Return the [x, y] coordinate for the center point of the cell that contains the specified text.  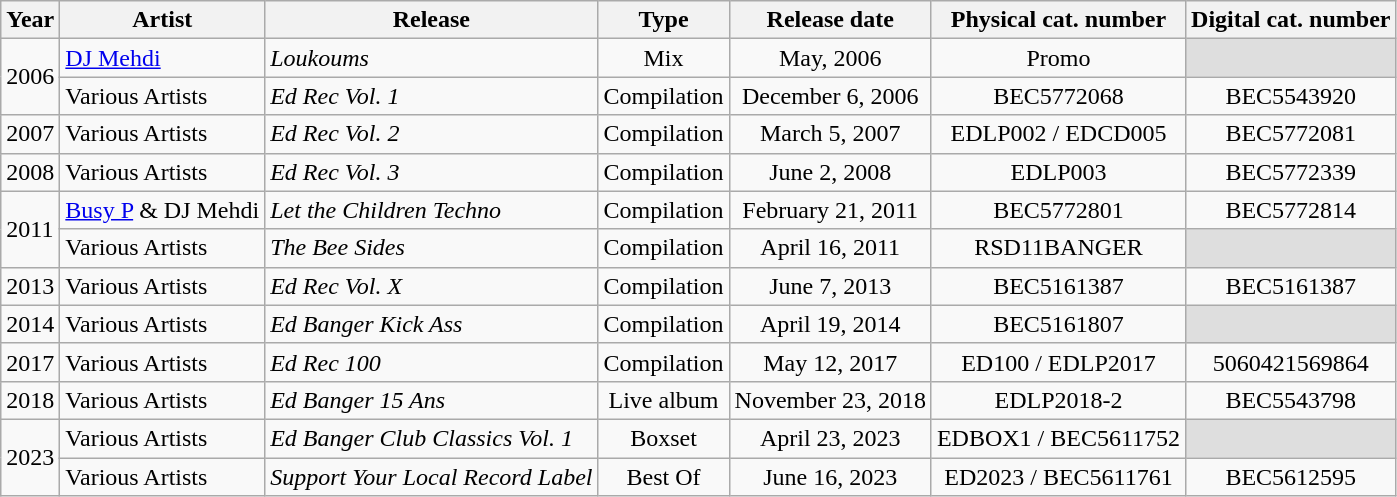
Ed Rec 100 [432, 362]
EDLP002 / EDCD005 [1058, 134]
December 6, 2006 [830, 96]
EDLP2018-2 [1058, 400]
May 12, 2017 [830, 362]
RSD11BANGER [1058, 248]
BEC5772801 [1058, 210]
Physical cat. number [1058, 20]
April 19, 2014 [830, 324]
Year [30, 20]
BEC5612595 [1291, 477]
BEC5772068 [1058, 96]
BEC5543798 [1291, 400]
ED100 / EDLP2017 [1058, 362]
Boxset [664, 438]
Digital cat. number [1291, 20]
June 2, 2008 [830, 172]
Ed Rec Vol. 2 [432, 134]
February 21, 2011 [830, 210]
Ed Rec Vol. 1 [432, 96]
April 16, 2011 [830, 248]
Busy P & DJ Mehdi [162, 210]
DJ Mehdi [162, 58]
June 7, 2013 [830, 286]
2018 [30, 400]
BEC5161807 [1058, 324]
5060421569864 [1291, 362]
BEC5772339 [1291, 172]
Live album [664, 400]
2008 [30, 172]
Artist [162, 20]
2017 [30, 362]
Release [432, 20]
Ed Rec Vol. X [432, 286]
2006 [30, 77]
The Bee Sides [432, 248]
2014 [30, 324]
2011 [30, 229]
Best Of [664, 477]
BEC5772081 [1291, 134]
2013 [30, 286]
EDBOX1 / BEC5611752 [1058, 438]
April 23, 2023 [830, 438]
ED2023 / BEC5611761 [1058, 477]
2023 [30, 457]
BEC5772814 [1291, 210]
Ed Banger 15 Ans [432, 400]
Support Your Local Record Label [432, 477]
2007 [30, 134]
Promo [1058, 58]
Loukoums [432, 58]
May, 2006 [830, 58]
BEC5543920 [1291, 96]
Mix [664, 58]
Release date [830, 20]
EDLP003 [1058, 172]
March 5, 2007 [830, 134]
Ed Rec Vol. 3 [432, 172]
Ed Banger Kick Ass [432, 324]
Type [664, 20]
November 23, 2018 [830, 400]
June 16, 2023 [830, 477]
Ed Banger Club Classics Vol. 1 [432, 438]
Let the Children Techno [432, 210]
